Pinpoint the cell where the given text exists, returning its [X, Y] midpoint coordinate. 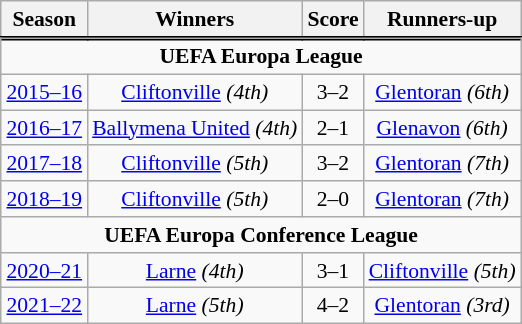
Larne (4th) [194, 270]
Ballymena United (4th) [194, 128]
2016–17 [44, 128]
Score [332, 20]
Runners-up [442, 20]
Glentoran (6th) [442, 92]
Winners [194, 20]
2–0 [332, 199]
2021–22 [44, 306]
Larne (5th) [194, 306]
Season [44, 20]
Glentoran (3rd) [442, 306]
Cliftonville (4th) [194, 92]
2018–19 [44, 199]
4–2 [332, 306]
3–1 [332, 270]
2015–16 [44, 92]
Glenavon (6th) [442, 128]
UEFA Europa Conference League [260, 235]
2017–18 [44, 163]
2–1 [332, 128]
UEFA Europa League [260, 56]
2020–21 [44, 270]
